Search for the cell housing the specified text and yield its (X, Y) center coordinate. 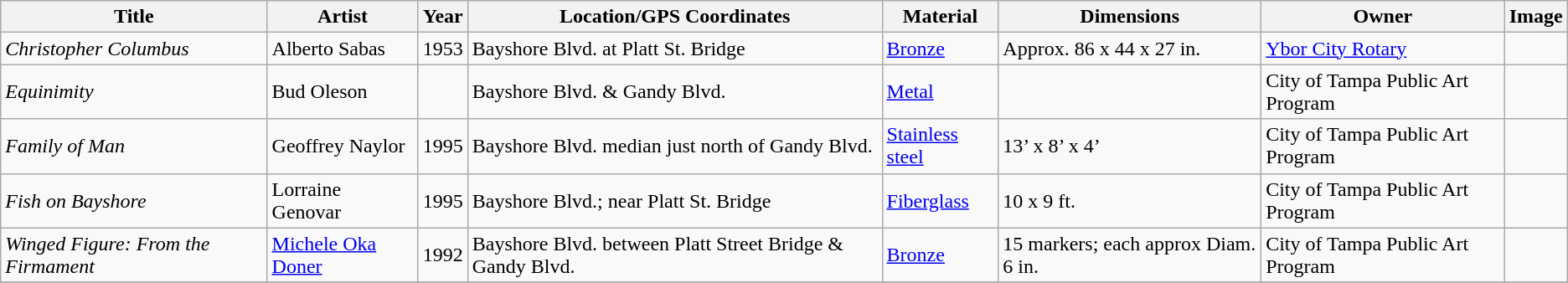
Ybor City Rotary (1384, 49)
Approx. 86 x 44 x 27 in. (1130, 49)
10 x 9 ft. (1130, 201)
Bayshore Blvd. median just north of Gandy Blvd. (675, 146)
Geoffrey Naylor (343, 146)
Bayshore Blvd. at Platt St. Bridge (675, 49)
Winged Figure: From the Firmament (134, 255)
Michele Oka Doner (343, 255)
15 markers; each approx Diam. 6 in. (1130, 255)
Alberto Sabas (343, 49)
Bud Oleson (343, 92)
Material (940, 17)
Bayshore Blvd. between Platt Street Bridge & Gandy Blvd. (675, 255)
Location/GPS Coordinates (675, 17)
1992 (442, 255)
Family of Man (134, 146)
Year (442, 17)
Metal (940, 92)
Artist (343, 17)
1953 (442, 49)
Bayshore Blvd.; near Platt St. Bridge (675, 201)
Image (1536, 17)
Lorraine Genovar (343, 201)
Equinimity (134, 92)
13’ x 8’ x 4’ (1130, 146)
Fish on Bayshore (134, 201)
Owner (1384, 17)
Dimensions (1130, 17)
Title (134, 17)
Christopher Columbus (134, 49)
Stainless steel (940, 146)
Bayshore Blvd. & Gandy Blvd. (675, 92)
Fiberglass (940, 201)
